Extract the (x, y) coordinate from the center of the cell holding the provided text.  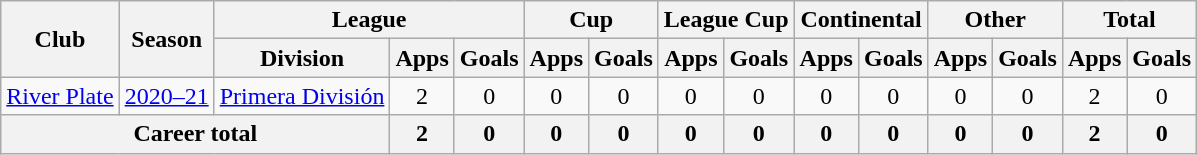
League (369, 20)
Career total (196, 134)
Club (60, 39)
Season (166, 39)
Primera División (302, 96)
Cup (591, 20)
Division (302, 58)
Other (995, 20)
Total (1129, 20)
River Plate (60, 96)
Continental (861, 20)
2020–21 (166, 96)
League Cup (726, 20)
